Return the (x, y) coordinate for the center point of the cell that contains the specified text.  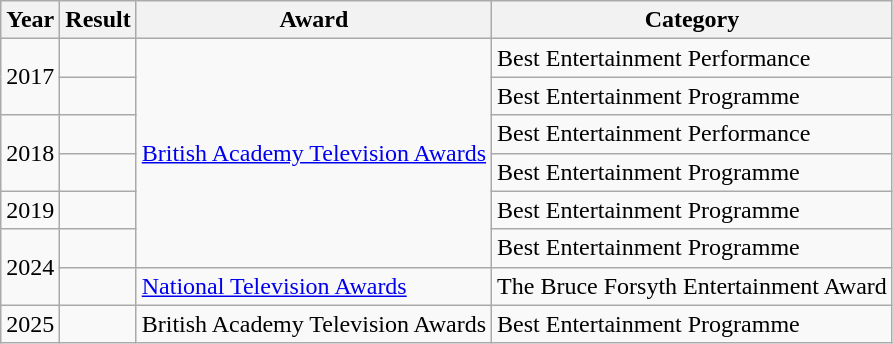
Category (692, 20)
2017 (30, 77)
Award (314, 20)
The Bruce Forsyth Entertainment Award (692, 286)
2018 (30, 153)
2025 (30, 324)
2019 (30, 210)
2024 (30, 267)
National Television Awards (314, 286)
Year (30, 20)
Result (98, 20)
